Scan for the cell matching the given text and deliver its (X, Y) coordinate at center. 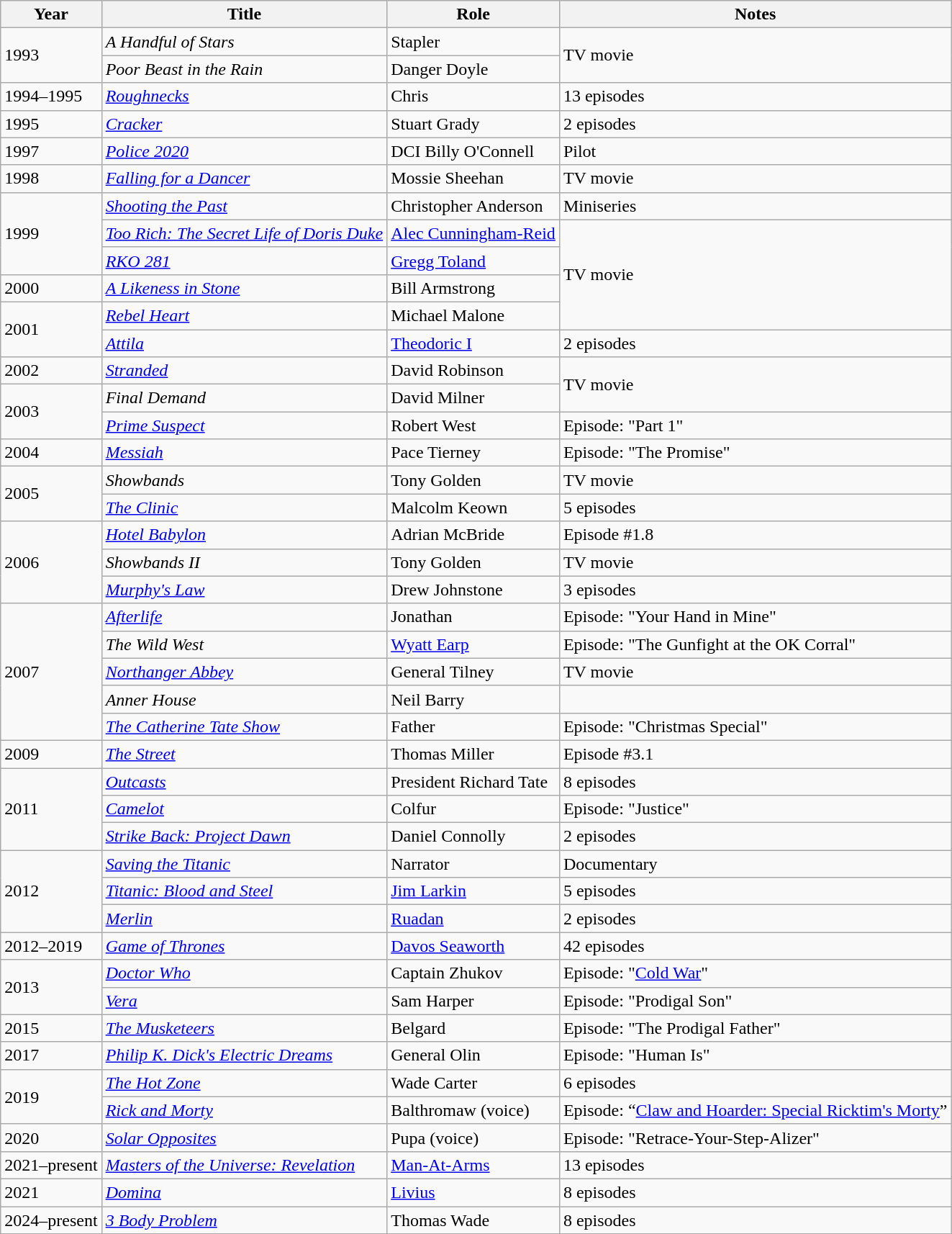
President Richard Tate (473, 781)
2005 (51, 494)
Belgard (473, 1028)
Messiah (245, 453)
The Catherine Tate Show (245, 726)
6 episodes (756, 1083)
Episode: "The Promise" (756, 453)
A Likeness in Stone (245, 288)
2017 (51, 1055)
Christopher Anderson (473, 206)
Episode: "Part 1" (756, 425)
Stranded (245, 371)
Man-At-Arms (473, 1165)
42 episodes (756, 946)
Hotel Babylon (245, 535)
2007 (51, 672)
Domina (245, 1192)
2003 (51, 412)
Thomas Miller (473, 754)
2006 (51, 562)
Mossie Sheehan (473, 179)
Theodoric I (473, 343)
Sam Harper (473, 1001)
3 Body Problem (245, 1220)
Murphy's Law (245, 590)
Final Demand (245, 398)
Daniel Connolly (473, 837)
2015 (51, 1028)
1995 (51, 124)
Episode: "The Gunfight at the OK Corral" (756, 644)
A Handful of Stars (245, 42)
The Street (245, 754)
2004 (51, 453)
Episode: "Human Is" (756, 1055)
Roughnecks (245, 96)
Outcasts (245, 781)
Saving the Titanic (245, 864)
Police 2020 (245, 151)
The Musketeers (245, 1028)
Danger Doyle (473, 69)
Title (245, 14)
Too Rich: The Secret Life of Doris Duke (245, 233)
David Robinson (473, 371)
Episode: “Claw and Hoarder: Special Ricktim's Morty” (756, 1110)
Anner House (245, 699)
2021 (51, 1192)
Neil Barry (473, 699)
Rick and Morty (245, 1110)
2001 (51, 329)
Chris (473, 96)
Wade Carter (473, 1083)
The Clinic (245, 508)
Episode: "Your Hand in Mine" (756, 617)
Rebel Heart (245, 315)
Michael Malone (473, 315)
Pupa (voice) (473, 1138)
Notes (756, 14)
Vera (245, 1001)
Stapler (473, 42)
Ruadan (473, 919)
Jonathan (473, 617)
Documentary (756, 864)
Showbands II (245, 562)
1997 (51, 151)
Falling for a Dancer (245, 179)
Camelot (245, 809)
Episode: "Prodigal Son" (756, 1001)
DCI Billy O'Connell (473, 151)
Attila (245, 343)
Prime Suspect (245, 425)
Jim Larkin (473, 891)
Balthromaw (voice) (473, 1110)
Shooting the Past (245, 206)
Wyatt Earp (473, 644)
Northanger Abbey (245, 672)
Merlin (245, 919)
1993 (51, 55)
2013 (51, 987)
2020 (51, 1138)
Bill Armstrong (473, 288)
2002 (51, 371)
Robert West (473, 425)
2011 (51, 809)
2021–present (51, 1165)
Episode: "Justice" (756, 809)
RKO 281 (245, 261)
Game of Thrones (245, 946)
Poor Beast in the Rain (245, 69)
2009 (51, 754)
1998 (51, 179)
1994–1995 (51, 96)
3 episodes (756, 590)
David Milner (473, 398)
Narrator (473, 864)
Pilot (756, 151)
Colfur (473, 809)
The Wild West (245, 644)
Pace Tierney (473, 453)
Showbands (245, 480)
Drew Johnstone (473, 590)
2000 (51, 288)
Captain Zhukov (473, 973)
Episode #1.8 (756, 535)
1999 (51, 233)
Philip K. Dick's Electric Dreams (245, 1055)
Stuart Grady (473, 124)
Solar Opposites (245, 1138)
Livius (473, 1192)
2024–present (51, 1220)
Episode: "The Prodigal Father" (756, 1028)
Thomas Wade (473, 1220)
2019 (51, 1096)
The Hot Zone (245, 1083)
Davos Seaworth (473, 946)
Masters of the Universe: Revelation (245, 1165)
Episode: "Christmas Special" (756, 726)
Strike Back: Project Dawn (245, 837)
Adrian McBride (473, 535)
Alec Cunningham-Reid (473, 233)
Titanic: Blood and Steel (245, 891)
Episode: "Cold War" (756, 973)
Father (473, 726)
2012 (51, 891)
Gregg Toland (473, 261)
General Olin (473, 1055)
Miniseries (756, 206)
Malcolm Keown (473, 508)
Episode #3.1 (756, 754)
Role (473, 14)
Episode: "Retrace-Your-Step-Alizer" (756, 1138)
General Tilney (473, 672)
2012–2019 (51, 946)
Year (51, 14)
Doctor Who (245, 973)
Cracker (245, 124)
Afterlife (245, 617)
